From the cell containing the given text, extract its center point as [X, Y] coordinate. 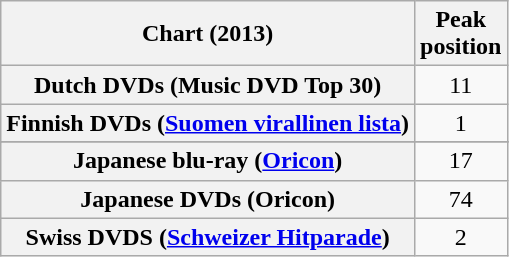
Japanese DVDs (Oricon) [208, 199]
11 [461, 85]
Finnish DVDs (Suomen virallinen lista) [208, 123]
17 [461, 161]
Chart (2013) [208, 34]
Swiss DVDS (Schweizer Hitparade) [208, 237]
1 [461, 123]
Dutch DVDs (Music DVD Top 30) [208, 85]
Peakposition [461, 34]
2 [461, 237]
Japanese blu-ray (Oricon) [208, 161]
74 [461, 199]
